Return [x, y] of the center of cell containing provided text 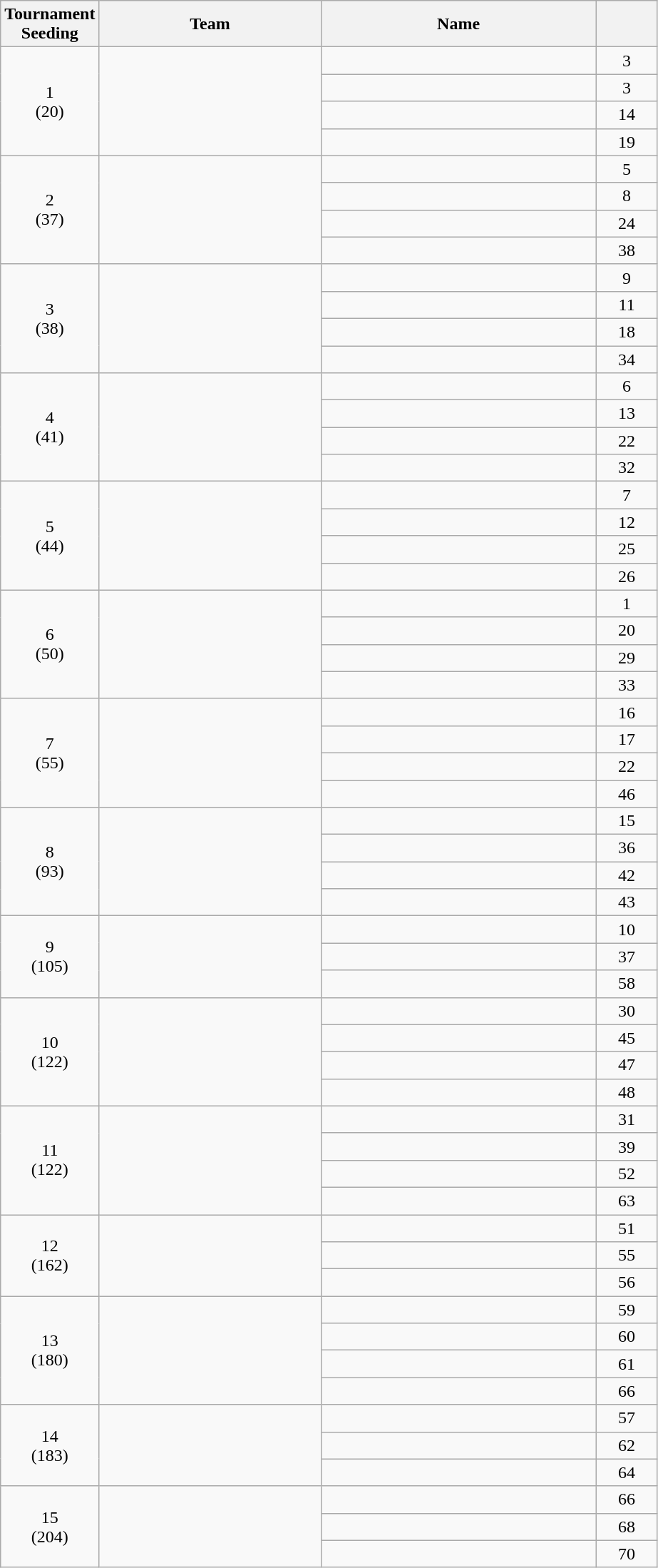
5 [627, 169]
33 [627, 685]
19 [627, 142]
58 [627, 984]
55 [627, 1256]
17 [627, 739]
10 [627, 930]
60 [627, 1337]
11 [627, 305]
29 [627, 658]
70 [627, 1554]
5(44) [50, 536]
15(204) [50, 1527]
62 [627, 1445]
13 [627, 414]
9(105) [50, 957]
12 [627, 522]
46 [627, 794]
36 [627, 848]
42 [627, 875]
Tournament Seeding [50, 24]
Team [210, 24]
9 [627, 278]
59 [627, 1310]
52 [627, 1174]
68 [627, 1527]
39 [627, 1146]
26 [627, 576]
64 [627, 1472]
51 [627, 1228]
6 [627, 387]
16 [627, 712]
30 [627, 1011]
13(180) [50, 1350]
37 [627, 957]
6(50) [50, 644]
25 [627, 549]
18 [627, 332]
20 [627, 631]
14(183) [50, 1445]
Name [458, 24]
8 [627, 196]
32 [627, 468]
47 [627, 1065]
34 [627, 359]
61 [627, 1364]
8(93) [50, 862]
7 [627, 495]
38 [627, 250]
1 [627, 604]
63 [627, 1201]
57 [627, 1418]
45 [627, 1038]
24 [627, 223]
3(38) [50, 318]
11(122) [50, 1160]
1(20) [50, 101]
43 [627, 902]
15 [627, 821]
12(162) [50, 1255]
2(37) [50, 210]
56 [627, 1283]
31 [627, 1119]
7(55) [50, 753]
4(41) [50, 427]
48 [627, 1092]
14 [627, 115]
10(122) [50, 1052]
